Output the (X, Y) coordinate of the center of the cell containing the given text.  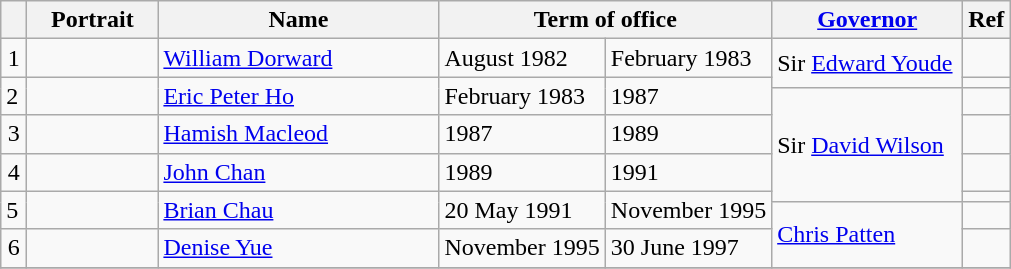
2 (14, 96)
Sir Edward Youde (868, 64)
Name (298, 20)
Brian Chau (298, 210)
William Dorward (298, 58)
Hamish Macleod (298, 134)
3 (14, 134)
August 1982 (522, 58)
Chris Patten (868, 234)
30 June 1997 (688, 248)
Denise Yue (298, 248)
5 (14, 210)
4 (14, 172)
1991 (688, 172)
6 (14, 248)
Sir David Wilson (868, 145)
1 (14, 58)
Term of office (606, 20)
Ref (986, 20)
20 May 1991 (522, 210)
Portrait (92, 20)
Governor (868, 20)
Eric Peter Ho (298, 96)
John Chan (298, 172)
